From the cell containing the given text, extract its center point as (x, y) coordinate. 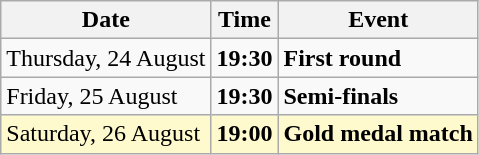
Saturday, 26 August (106, 134)
First round (378, 58)
Thursday, 24 August (106, 58)
19:00 (244, 134)
Semi-finals (378, 96)
Event (378, 20)
Time (244, 20)
Gold medal match (378, 134)
Date (106, 20)
Friday, 25 August (106, 96)
